Capture the cell that displays the provided text and extract its [X, Y] central coordinate. 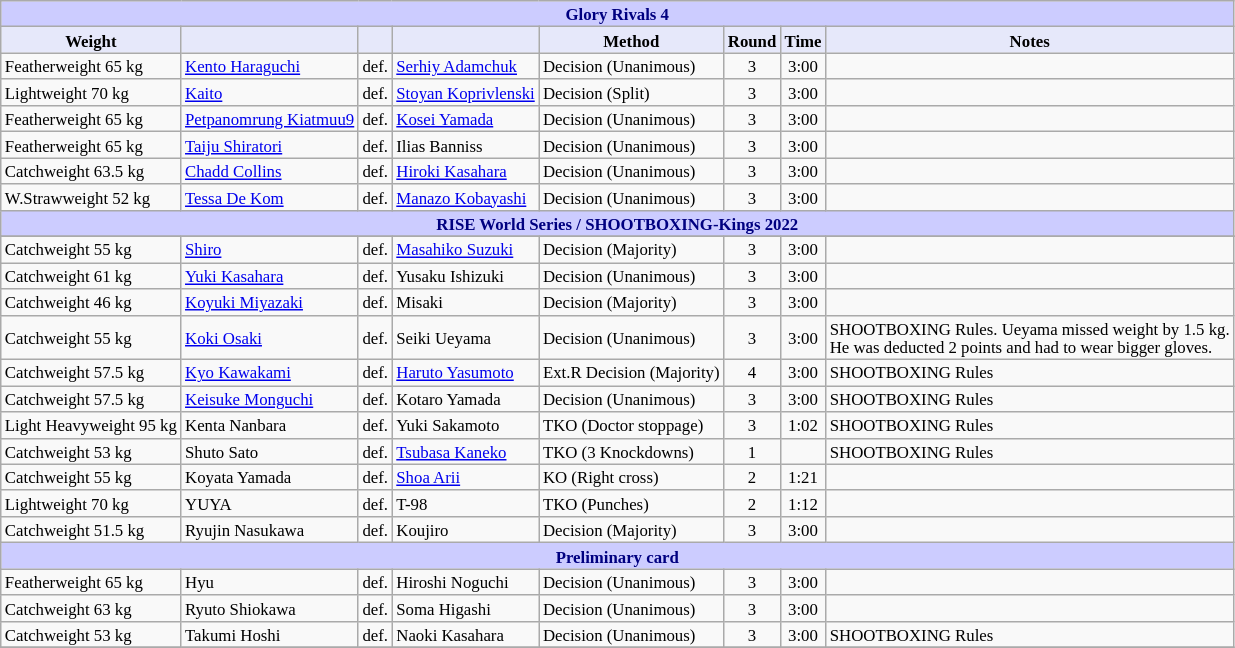
Yuki Kasahara [270, 276]
Yuki Sakamoto [466, 425]
RISE World Series / SHOOTBOXING-Kings 2022 [618, 224]
1:12 [802, 504]
Masahiko Suzuki [466, 250]
Tessa De Kom [270, 197]
Yusaku Ishizuki [466, 276]
1 [752, 451]
Hiroshi Noguchi [466, 582]
SHOOTBOXING Rules. Ueyama missed weight by 1.5 kg. He was deducted 2 points and had to wear bigger gloves. [1030, 337]
Soma Higashi [466, 608]
TKO (3 Knockdowns) [632, 451]
Ryuto Shiokawa [270, 608]
Time [802, 40]
Kaito [270, 93]
Decision (Split) [632, 93]
Weight [91, 40]
Seiki Ueyama [466, 337]
Koyata Yamada [270, 477]
1:02 [802, 425]
Petpanomrung Kiatmuu9 [270, 119]
Tsubasa Kaneko [466, 451]
Shoa Arii [466, 477]
Round [752, 40]
Catchweight 51.5 kg [91, 530]
Kyo Kawakami [270, 373]
Misaki [466, 302]
Koki Osaki [270, 337]
Hyu [270, 582]
W.Strawweight 52 kg [91, 197]
Method [632, 40]
Koujiro [466, 530]
Catchweight 63.5 kg [91, 171]
Kento Haraguchi [270, 66]
Chadd Collins [270, 171]
T-98 [466, 504]
TKO (Punches) [632, 504]
Kotaro Yamada [466, 399]
Koyuki Miyazaki [270, 302]
Preliminary card [618, 556]
Catchweight 46 kg [91, 302]
Shuto Sato [270, 451]
Serhiy Adamchuk [466, 66]
Takumi Hoshi [270, 635]
TKO (Doctor stoppage) [632, 425]
1:21 [802, 477]
Notes [1030, 40]
Hiroki Kasahara [466, 171]
Haruto Yasumoto [466, 373]
Kenta Nanbara [270, 425]
Naoki Kasahara [466, 635]
Shiro [270, 250]
Taiju Shiratori [270, 145]
Light Heavyweight 95 kg [91, 425]
Catchweight 61 kg [91, 276]
Ryujin Nasukawa [270, 530]
Ext.R Decision (Majority) [632, 373]
Kosei Yamada [466, 119]
YUYA [270, 504]
4 [752, 373]
Manazo Kobayashi [466, 197]
Catchweight 63 kg [91, 608]
Keisuke Monguchi [270, 399]
Ilias Banniss [466, 145]
KO (Right cross) [632, 477]
Stoyan Koprivlenski [466, 93]
Glory Rivals 4 [618, 14]
